Return the [X, Y] coordinate for the center point of the cell that contains the specified text.  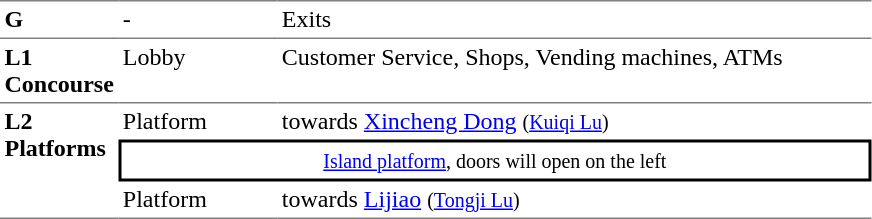
G [59, 19]
Exits [574, 19]
- [198, 19]
Platform [198, 122]
Lobby [198, 71]
towards Xincheng Dong (Kuiqi Lu) [574, 122]
Island platform, doors will open on the left [494, 161]
L1Concourse [59, 71]
Customer Service, Shops, Vending machines, ATMs [574, 71]
